Output the (X, Y) coordinate of the center of the cell containing the given text.  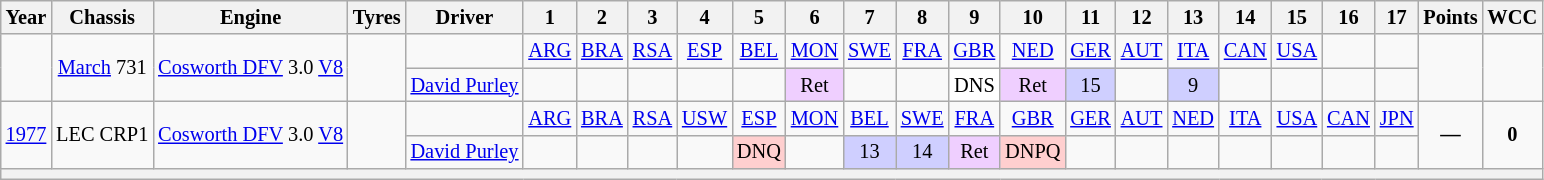
6 (814, 17)
LEC CRP1 (102, 134)
8 (922, 17)
Points (1450, 17)
16 (1348, 17)
DNS (975, 85)
0 (1513, 134)
1977 (26, 134)
4 (704, 17)
17 (1397, 17)
Driver (465, 17)
12 (1142, 17)
10 (1032, 17)
JPN (1397, 118)
Chassis (102, 17)
Tyres (377, 17)
1 (550, 17)
Engine (250, 17)
WCC (1513, 17)
DNPQ (1032, 152)
11 (1090, 17)
Year (26, 17)
USW (704, 118)
DNQ (759, 152)
3 (652, 17)
March 731 (102, 68)
7 (870, 17)
5 (759, 17)
2 (602, 17)
— (1450, 134)
